Return the (x, y) coordinate for the center point of the cell that contains the specified text.  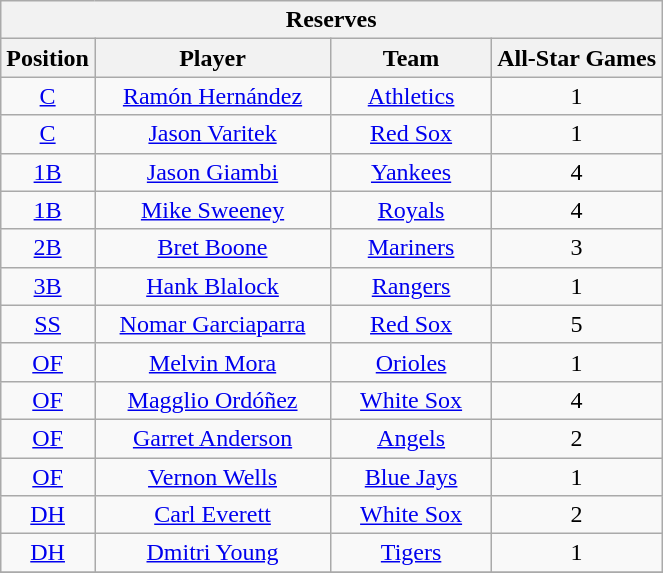
Hank Blalock (212, 286)
Jason Giambi (212, 172)
3 (577, 248)
Mariners (412, 248)
Athletics (412, 96)
Orioles (412, 362)
Tigers (412, 553)
Jason Varitek (212, 134)
Rangers (412, 286)
SS (48, 324)
2B (48, 248)
Magglio Ordóñez (212, 400)
Dmitri Young (212, 553)
Bret Boone (212, 248)
Garret Anderson (212, 438)
Yankees (412, 172)
Angels (412, 438)
Ramón Hernández (212, 96)
Blue Jays (412, 477)
Player (212, 58)
3B (48, 286)
All-Star Games (577, 58)
Team (412, 58)
Nomar Garciaparra (212, 324)
Reserves (332, 20)
Carl Everett (212, 515)
Royals (412, 210)
5 (577, 324)
Vernon Wells (212, 477)
Mike Sweeney (212, 210)
Position (48, 58)
Melvin Mora (212, 362)
